Capture the cell that displays the provided text and extract its [X, Y] central coordinate. 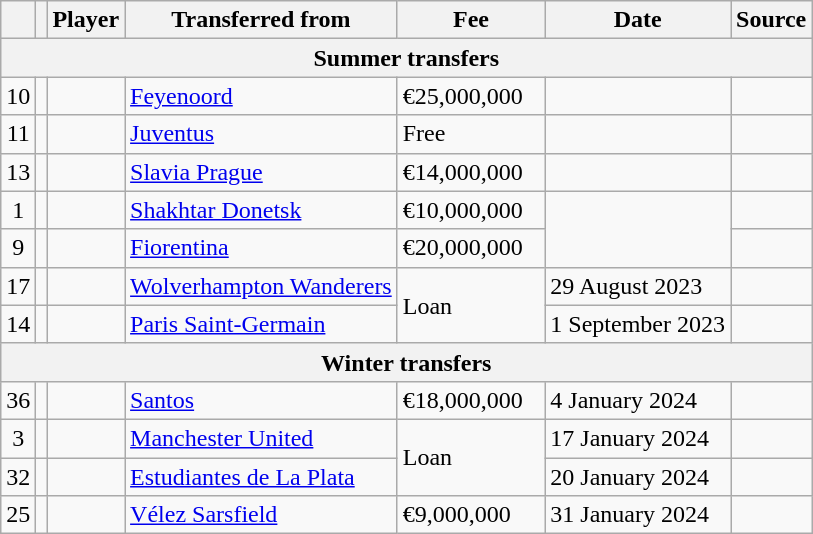
Date [638, 20]
11 [18, 134]
Santos [262, 400]
Transferred from [262, 20]
17 [18, 286]
Free [471, 134]
€14,000,000 [471, 172]
1 September 2023 [638, 324]
€20,000,000 [471, 248]
Slavia Prague [262, 172]
25 [18, 515]
9 [18, 248]
3 [18, 438]
Manchester United [262, 438]
Summer transfers [406, 58]
€18,000,000 [471, 400]
Winter transfers [406, 362]
€25,000,000 [471, 96]
29 August 2023 [638, 286]
€9,000,000 [471, 515]
Juventus [262, 134]
36 [18, 400]
14 [18, 324]
13 [18, 172]
17 January 2024 [638, 438]
Shakhtar Donetsk [262, 210]
20 January 2024 [638, 477]
10 [18, 96]
Paris Saint-Germain [262, 324]
31 January 2024 [638, 515]
Fiorentina [262, 248]
Fee [471, 20]
Player [86, 20]
4 January 2024 [638, 400]
32 [18, 477]
€10,000,000 [471, 210]
1 [18, 210]
Vélez Sarsfield [262, 515]
Wolverhampton Wanderers [262, 286]
Feyenoord [262, 96]
Source [770, 20]
Estudiantes de La Plata [262, 477]
